Locate the cell with the specified text and output its (X, Y) center coordinate. 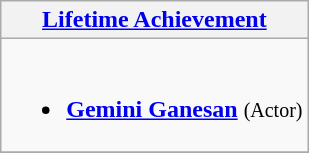
Gemini Ganesan (Actor) (154, 96)
Lifetime Achievement (154, 20)
